Determine the [x, y] coordinate at the center of the cell enclosing the given text.  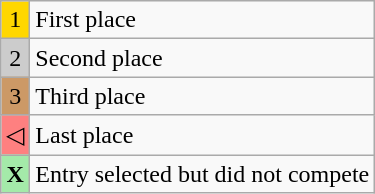
Third place [202, 96]
3 [16, 96]
◁ [16, 135]
Entry selected but did not compete [202, 173]
X [16, 173]
1 [16, 20]
2 [16, 58]
Last place [202, 135]
Second place [202, 58]
First place [202, 20]
